Provide the (X, Y) coordinate of the cell's center where the given text is located.  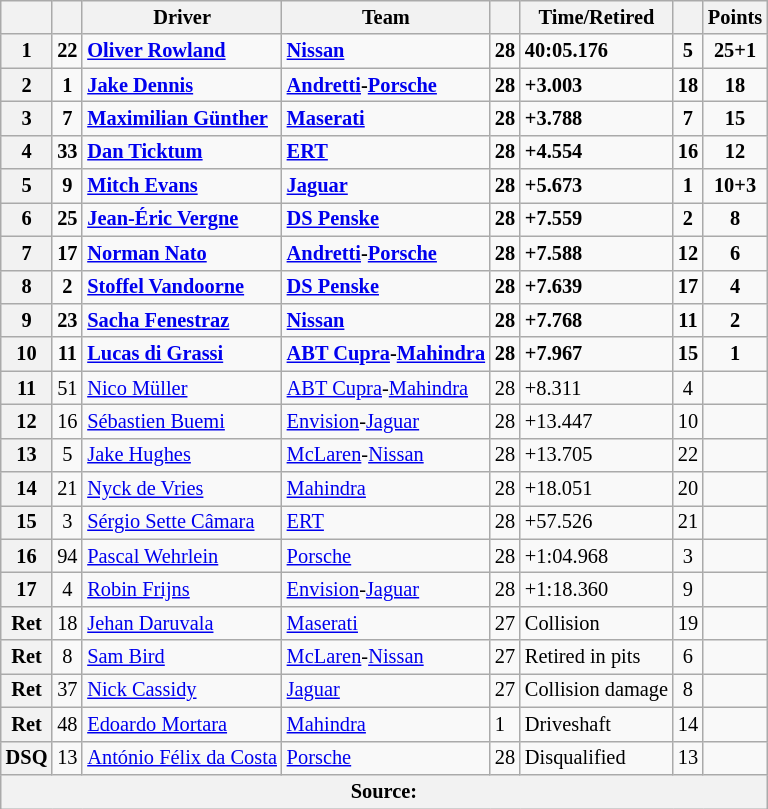
Sébastien Buemi (182, 421)
Pascal Wehrlein (182, 556)
Jake Hughes (182, 455)
Oliver Rowland (182, 51)
94 (67, 556)
+1:04.968 (596, 556)
+7.967 (596, 354)
Sacha Fenestraz (182, 320)
Driver (182, 17)
Collision (596, 623)
Lucas di Grassi (182, 354)
António Félix da Costa (182, 758)
+3.788 (596, 118)
20 (688, 489)
25+1 (735, 51)
+7.768 (596, 320)
+13.705 (596, 455)
19 (688, 623)
37 (67, 690)
+4.554 (596, 152)
Dan Ticktum (182, 152)
48 (67, 724)
+13.447 (596, 421)
Source: (384, 791)
Mitch Evans (182, 186)
Disqualified (596, 758)
Time/Retired (596, 17)
33 (67, 152)
+7.588 (596, 253)
Nico Müller (182, 388)
51 (67, 388)
Points (735, 17)
+3.003 (596, 85)
Collision damage (596, 690)
+57.526 (596, 522)
+5.673 (596, 186)
Nyck de Vries (182, 489)
+8.311 (596, 388)
Jehan Daruvala (182, 623)
23 (67, 320)
25 (67, 219)
+7.559 (596, 219)
+1:18.360 (596, 589)
Sérgio Sette Câmara (182, 522)
+18.051 (596, 489)
Maximilian Günther (182, 118)
Norman Nato (182, 253)
DSQ (27, 758)
Robin Frijns (182, 589)
Retired in pits (596, 657)
Jean-Éric Vergne (182, 219)
Stoffel Vandoorne (182, 287)
40:05.176 (596, 51)
Team (386, 17)
+7.639 (596, 287)
10+3 (735, 186)
Nick Cassidy (182, 690)
Edoardo Mortara (182, 724)
Jake Dennis (182, 85)
Sam Bird (182, 657)
Driveshaft (596, 724)
